From the cell containing the given text, extract its center point as (X, Y) coordinate. 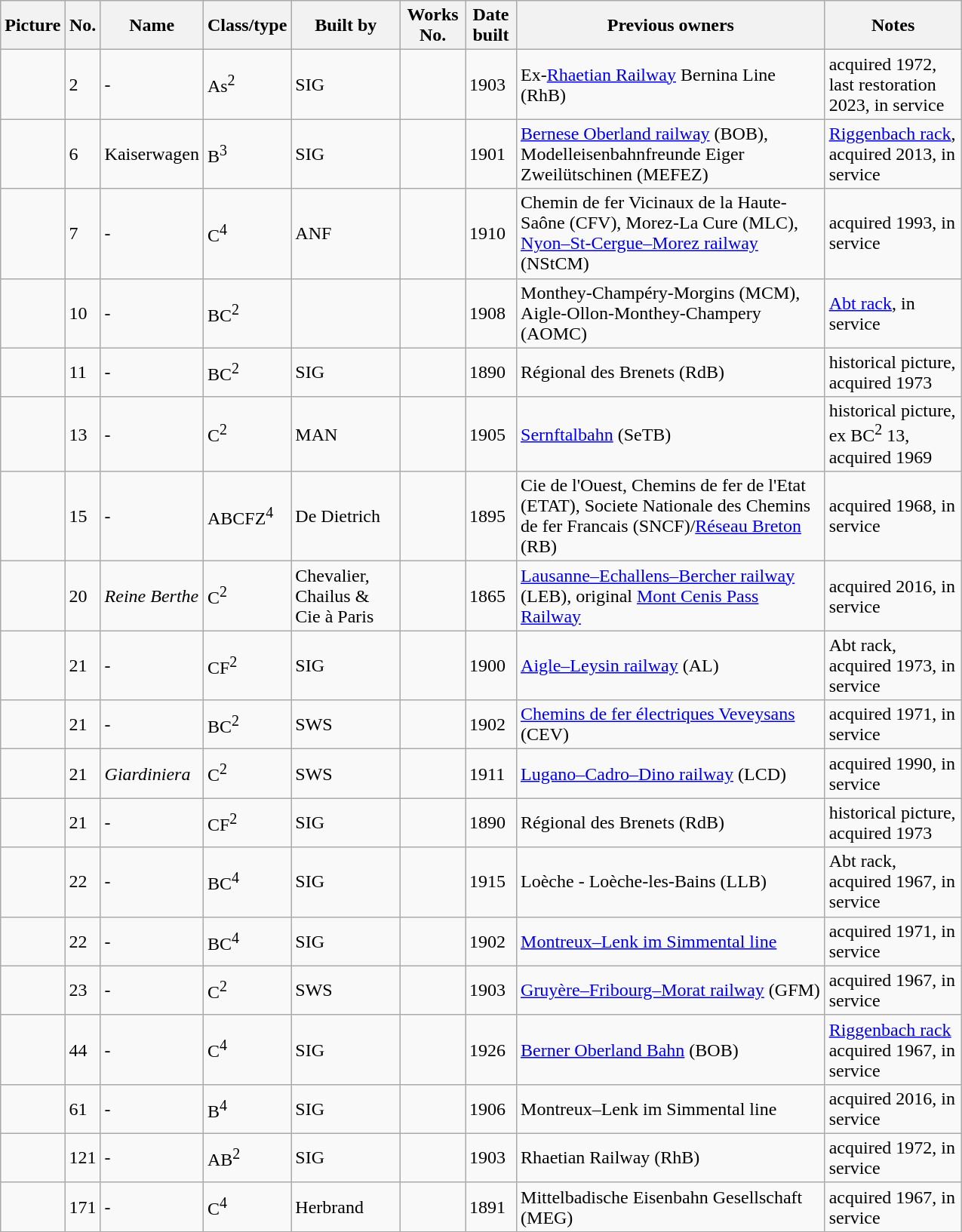
Abt rack, acquired 1973, in service (893, 665)
15 (83, 516)
7 (83, 234)
Built by (346, 26)
Works No. (433, 26)
Ex-Rhaetian Railway Bernina Line (RhB) (672, 84)
1910 (491, 234)
1905 (491, 435)
acquired 1972, last restoration 2023, in service (893, 84)
121 (83, 1157)
13 (83, 435)
ABCFZ4 (247, 516)
acquired 1972, in service (893, 1157)
Chemins de fer électriques Veveysans (CEV) (672, 724)
171 (83, 1207)
Lausanne–Echallens–Bercher railway (LEB), original Mont Cenis Pass Railway (672, 596)
Giardiniera (152, 774)
1891 (491, 1207)
B4 (247, 1109)
Reine Berthe (152, 596)
AB2 (247, 1157)
23 (83, 990)
61 (83, 1109)
Class/type (247, 26)
1908 (491, 313)
Chemin de fer Vicinaux de la Haute-Saône (CFV), Morez-La Cure (MLC), Nyon–St-Cergue–Morez railway (NStCM) (672, 234)
10 (83, 313)
Sernftalbahn (SeTB) (672, 435)
Abt rack, acquired 1967, in service (893, 882)
No. (83, 26)
Riggenbach rack, acquired 2013, in service (893, 154)
1926 (491, 1049)
20 (83, 596)
44 (83, 1049)
1901 (491, 154)
Gruyère–Fribourg–Morat railway (GFM) (672, 990)
1865 (491, 596)
acquired 1993, in service (893, 234)
1895 (491, 516)
1906 (491, 1109)
Herbrand (346, 1207)
Picture (33, 26)
De Dietrich (346, 516)
Bernese Oberland railway (BOB), Modelleisenbahnfreunde Eiger Zweilütschinen (MEFEZ) (672, 154)
historical picture, ex BC2 13, acquired 1969 (893, 435)
Aigle–Leysin railway (AL) (672, 665)
Name (152, 26)
11 (83, 373)
2 (83, 84)
Mittelbadische Eisenbahn Gesellschaft (MEG) (672, 1207)
Cie de l'Ouest, Chemins de fer de l'Etat (ETAT), Societe Nationale des Chemins de fer Francais (SNCF)/Réseau Breton (RB) (672, 516)
1915 (491, 882)
1911 (491, 774)
Riggenbach rack acquired 1967, in service (893, 1049)
6 (83, 154)
acquired 1990, in service (893, 774)
Loèche - Loèche-les-Bains (LLB) (672, 882)
Previous owners (672, 26)
Chevalier, Chailus & Cie à Paris (346, 596)
ANF (346, 234)
Notes (893, 26)
Berner Oberland Bahn (BOB) (672, 1049)
Monthey-Champéry-Morgins (MCM), Aigle-Ollon-Monthey-Champery (AOMC) (672, 313)
B3 (247, 154)
1900 (491, 665)
Kaiserwagen (152, 154)
Rhaetian Railway (RhB) (672, 1157)
As2 (247, 84)
Abt rack, in service (893, 313)
Date built (491, 26)
Lugano–Cadro–Dino railway (LCD) (672, 774)
acquired 1968, in service (893, 516)
MAN (346, 435)
